Locate the cell with the specified text and output its (x, y) center coordinate. 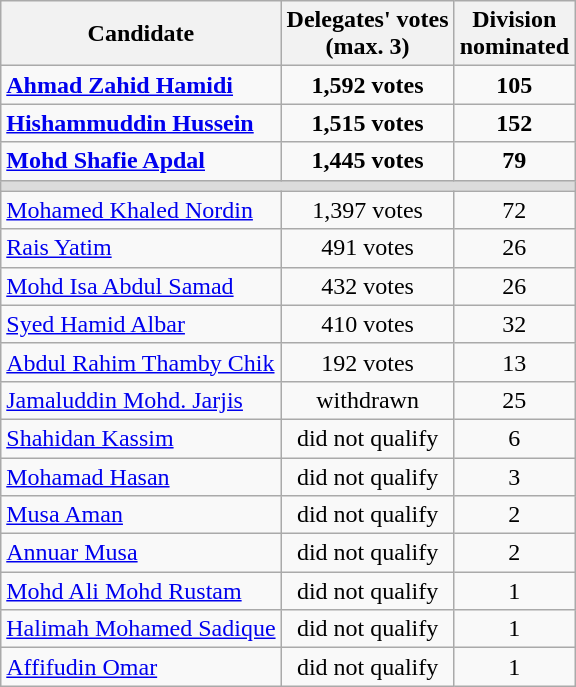
410 votes (368, 324)
Delegates' votes(max. 3) (368, 34)
Candidate (141, 34)
Mohamad Hasan (141, 477)
1,445 votes (368, 161)
Syed Hamid Albar (141, 324)
1,397 votes (368, 210)
Mohd Ali Mohd Rustam (141, 591)
32 (514, 324)
Mohd Isa Abdul Samad (141, 286)
Abdul Rahim Thamby Chik (141, 362)
491 votes (368, 248)
79 (514, 161)
Divisionnominated (514, 34)
Mohamed Khaled Nordin (141, 210)
Hishammuddin Hussein (141, 123)
Affifudin Omar (141, 667)
6 (514, 438)
1,515 votes (368, 123)
Jamaluddin Mohd. Jarjis (141, 400)
Rais Yatim (141, 248)
152 (514, 123)
3 (514, 477)
Shahidan Kassim (141, 438)
192 votes (368, 362)
withdrawn (368, 400)
Mohd Shafie Apdal (141, 161)
13 (514, 362)
Ahmad Zahid Hamidi (141, 85)
25 (514, 400)
1,592 votes (368, 85)
Musa Aman (141, 515)
Annuar Musa (141, 553)
432 votes (368, 286)
72 (514, 210)
105 (514, 85)
Halimah Mohamed Sadique (141, 629)
